Determine the (x, y) coordinate at the center of the cell enclosing the given text.  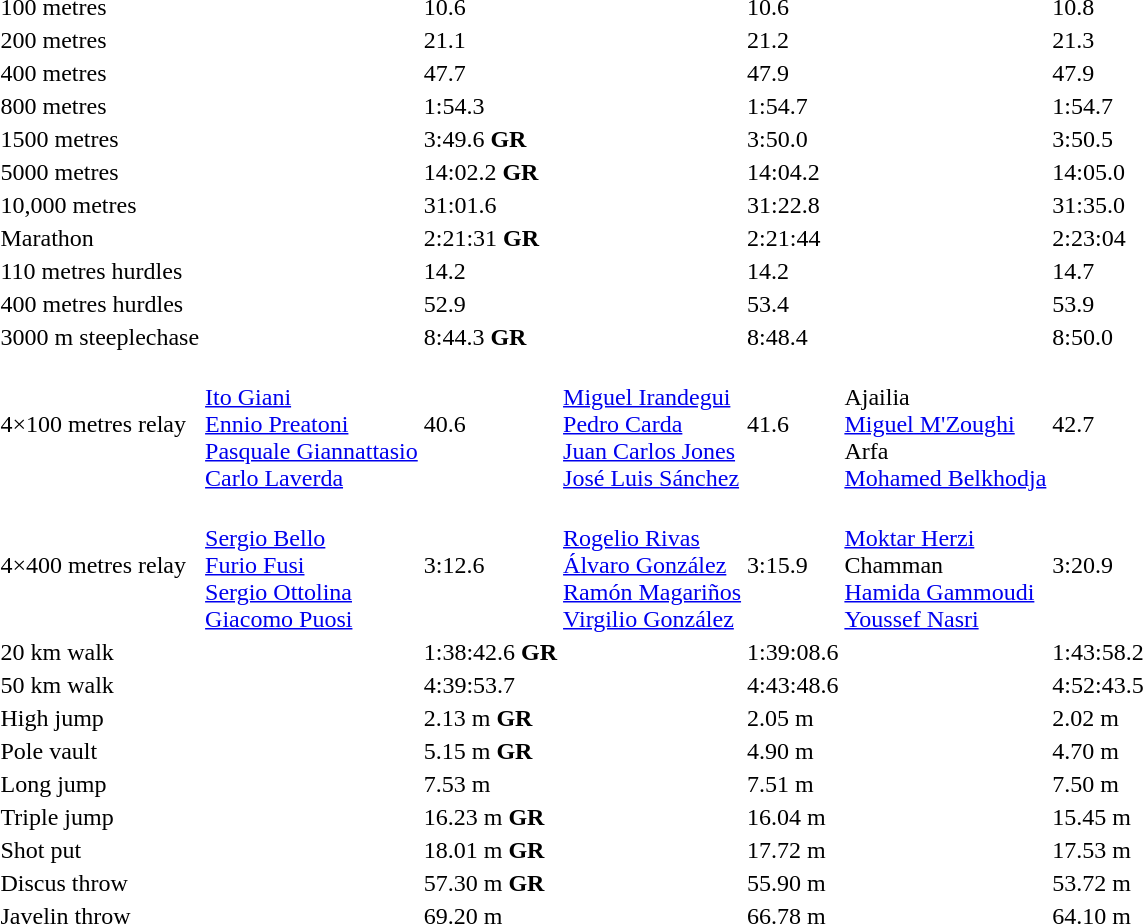
Rogelio RivasÁlvaro GonzálezRamón MagariñosVirgilio González (652, 565)
47.9 (793, 73)
17.72 m (793, 850)
31:22.8 (793, 205)
3:15.9 (793, 565)
Miguel IrandeguiPedro CardaJuan Carlos JonesJosé Luis Sánchez (652, 424)
16.23 m GR (490, 817)
55.90 m (793, 883)
1:54.7 (793, 106)
1:54.3 (490, 106)
Moktar HerziChammanHamida GammoudiYoussef Nasri (946, 565)
18.01 m GR (490, 850)
5.15 m GR (490, 751)
14:02.2 GR (490, 172)
40.6 (490, 424)
3:49.6 GR (490, 139)
3:50.0 (793, 139)
8:44.3 GR (490, 337)
16.04 m (793, 817)
1:39:08.6 (793, 652)
4:39:53.7 (490, 685)
41.6 (793, 424)
4.90 m (793, 751)
7.51 m (793, 784)
2.05 m (793, 718)
Ito GianiEnnio PreatoniPasquale GiannattasioCarlo Laverda (312, 424)
31:01.6 (490, 205)
3:12.6 (490, 565)
7.53 m (490, 784)
21.2 (793, 40)
47.7 (490, 73)
4:43:48.6 (793, 685)
2:21:44 (793, 238)
1:38:42.6 GR (490, 652)
14:04.2 (793, 172)
2:21:31 GR (490, 238)
8:48.4 (793, 337)
AjailiaMiguel M'ZoughiArfaMohamed Belkhodja (946, 424)
57.30 m GR (490, 883)
21.1 (490, 40)
53.4 (793, 304)
Sergio BelloFurio FusiSergio OttolinaGiacomo Puosi (312, 565)
2.13 m GR (490, 718)
52.9 (490, 304)
